Find where the given text appears and provide that cell's center as (X, Y) coordinate. 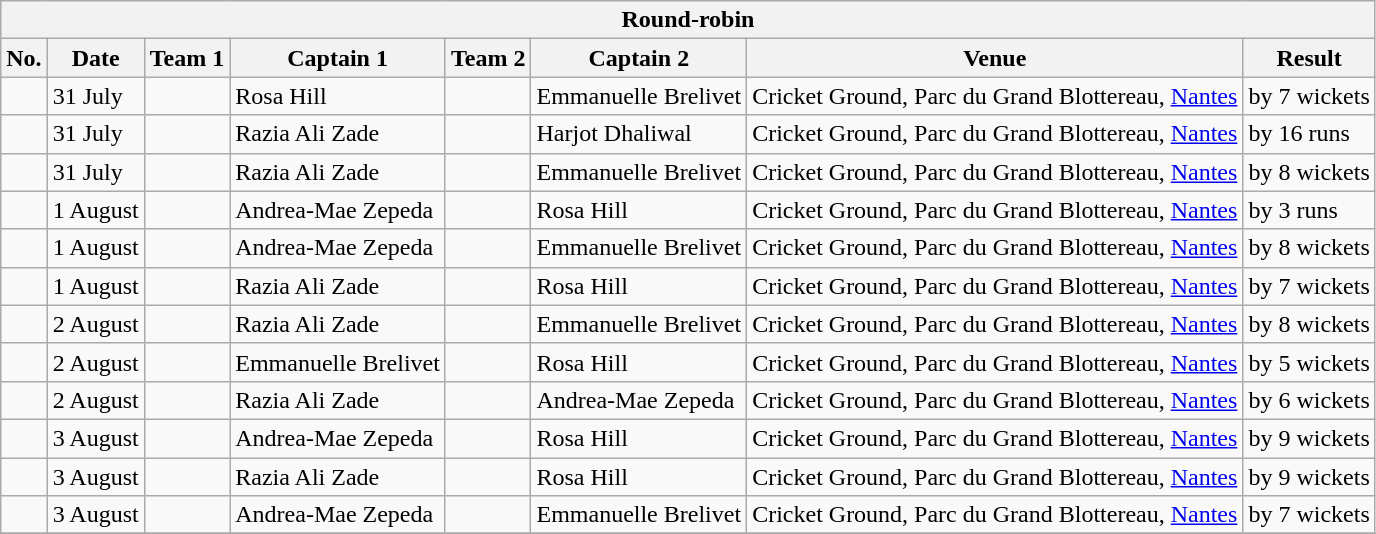
Team 2 (488, 58)
Harjot Dhaliwal (639, 134)
by 16 runs (1309, 134)
Result (1309, 58)
by 5 wickets (1309, 362)
Round-robin (688, 20)
Team 1 (187, 58)
Captain 2 (639, 58)
Venue (995, 58)
Captain 1 (338, 58)
Date (96, 58)
by 6 wickets (1309, 400)
by 3 runs (1309, 210)
No. (24, 58)
